From the cell containing the given text, extract its center point as [x, y] coordinate. 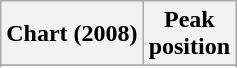
Chart (2008) [72, 34]
Peakposition [189, 34]
